Pinpoint the cell where the given text exists, returning its (X, Y) midpoint coordinate. 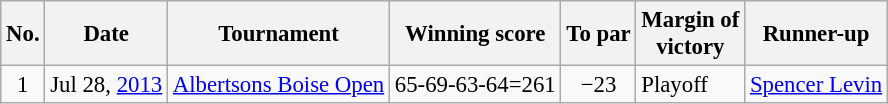
65-69-63-64=261 (475, 85)
Tournament (279, 34)
Jul 28, 2013 (106, 85)
Margin ofvictory (690, 34)
−23 (598, 85)
Spencer Levin (816, 85)
Runner-up (816, 34)
Winning score (475, 34)
Playoff (690, 85)
1 (23, 85)
Date (106, 34)
No. (23, 34)
Albertsons Boise Open (279, 85)
To par (598, 34)
